Scan for the cell matching the given text and deliver its [X, Y] coordinate at center. 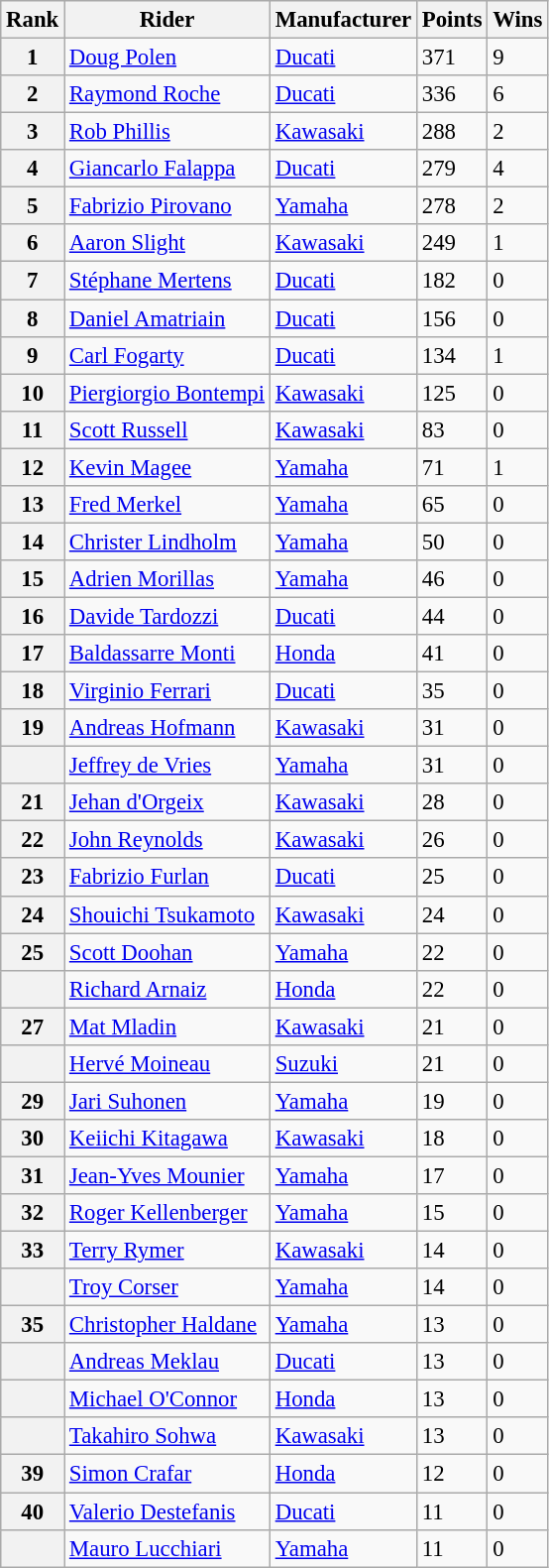
Scott Russell [167, 429]
371 [452, 58]
7 [33, 281]
Fabrizio Pirovano [167, 206]
278 [452, 206]
Rob Phillis [167, 132]
Richard Arnaiz [167, 989]
Wins [517, 20]
10 [33, 393]
125 [452, 393]
Jehan d'Orgeix [167, 802]
46 [452, 579]
30 [33, 1139]
50 [452, 542]
249 [452, 243]
28 [452, 802]
Michael O'Connor [167, 1399]
39 [33, 1474]
288 [452, 132]
Christopher Haldane [167, 1325]
Stéphane Mertens [167, 281]
134 [452, 355]
336 [452, 94]
Aaron Slight [167, 243]
Jari Suhonen [167, 1101]
Mauro Lucchiari [167, 1548]
32 [33, 1213]
65 [452, 505]
Raymond Roche [167, 94]
Virginio Ferrari [167, 691]
Troy Corser [167, 1287]
71 [452, 467]
Piergiorgio Bontempi [167, 393]
Baldassarre Monti [167, 654]
41 [452, 654]
Andreas Meklau [167, 1362]
Points [452, 20]
Daniel Amatriain [167, 318]
Terry Rymer [167, 1251]
Carl Fogarty [167, 355]
Giancarlo Falappa [167, 169]
Kevin Magee [167, 467]
279 [452, 169]
Adrien Morillas [167, 579]
40 [33, 1511]
Jean-Yves Mounier [167, 1175]
Doug Polen [167, 58]
Fabrizio Furlan [167, 878]
Jeffrey de Vries [167, 766]
16 [33, 616]
33 [33, 1251]
Suzuki [343, 1064]
156 [452, 318]
5 [33, 206]
Takahiro Sohwa [167, 1437]
Rider [167, 20]
29 [33, 1101]
Roger Kellenberger [167, 1213]
23 [33, 878]
Scott Doohan [167, 952]
8 [33, 318]
Christer Lindholm [167, 542]
44 [452, 616]
Rank [33, 20]
27 [33, 1026]
Mat Mladin [167, 1026]
Simon Crafar [167, 1474]
83 [452, 429]
John Reynolds [167, 840]
Valerio Destefanis [167, 1511]
Manufacturer [343, 20]
Davide Tardozzi [167, 616]
26 [452, 840]
Hervé Moineau [167, 1064]
Andreas Hofmann [167, 728]
Keiichi Kitagawa [167, 1139]
3 [33, 132]
Shouichi Tsukamoto [167, 914]
Fred Merkel [167, 505]
182 [452, 281]
